For the text-containing cell, return its midpoint in (X, Y) coordinate format. 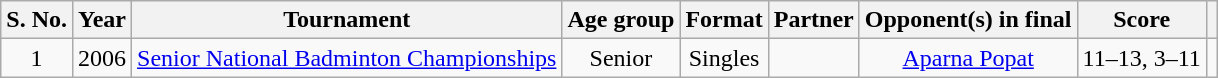
Format (724, 20)
2006 (102, 58)
Aparna Popat (968, 58)
1 (37, 58)
Score (1142, 20)
Tournament (347, 20)
Year (102, 20)
Age group (621, 20)
Opponent(s) in final (968, 20)
S. No. (37, 20)
Senior (621, 58)
11–13, 3–11 (1142, 58)
Partner (814, 20)
Senior National Badminton Championships (347, 58)
Singles (724, 58)
